Determine the (X, Y) coordinate at the center of the cell enclosing the given text.  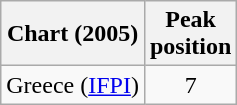
Greece (IFPI) (73, 85)
7 (190, 85)
Peakposition (190, 34)
Chart (2005) (73, 34)
